From the cell containing the given text, extract its center point as (x, y) coordinate. 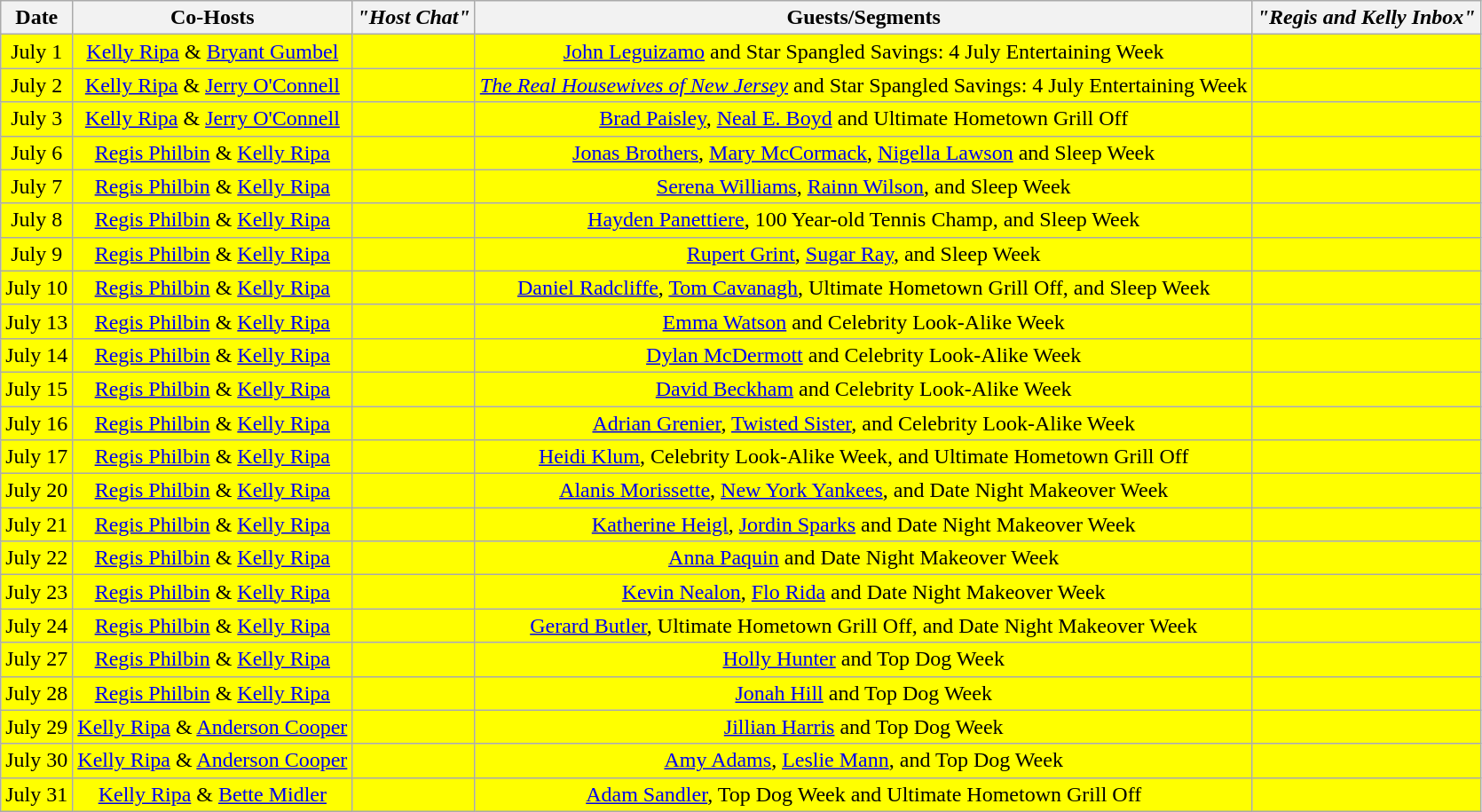
July 24 (37, 626)
Jonas Brothers, Mary McCormack, Nigella Lawson and Sleep Week (863, 153)
Jillian Harris and Top Dog Week (863, 727)
Date (37, 18)
July 14 (37, 355)
Dylan McDermott and Celebrity Look-Alike Week (863, 355)
July 31 (37, 794)
Emma Watson and Celebrity Look-Alike Week (863, 321)
Katherine Heigl, Jordin Sparks and Date Night Makeover Week (863, 524)
July 7 (37, 186)
Kelly Ripa & Bette Midler (213, 794)
Brad Paisley, Neal E. Boyd and Ultimate Hometown Grill Off (863, 119)
July 2 (37, 85)
"Host Chat" (414, 18)
Hayden Panettiere, 100 Year-old Tennis Champ, and Sleep Week (863, 220)
July 29 (37, 727)
Heidi Klum, Celebrity Look-Alike Week, and Ultimate Hometown Grill Off (863, 457)
Holly Hunter and Top Dog Week (863, 659)
Jonah Hill and Top Dog Week (863, 693)
July 10 (37, 288)
Adam Sandler, Top Dog Week and Ultimate Hometown Grill Off (863, 794)
Adrian Grenier, Twisted Sister, and Celebrity Look-Alike Week (863, 423)
July 23 (37, 592)
July 20 (37, 491)
July 21 (37, 524)
John Leguizamo and Star Spangled Savings: 4 July Entertaining Week (863, 51)
Anna Paquin and Date Night Makeover Week (863, 558)
July 9 (37, 254)
The Real Housewives of New Jersey and Star Spangled Savings: 4 July Entertaining Week (863, 85)
Alanis Morissette, New York Yankees, and Date Night Makeover Week (863, 491)
July 28 (37, 693)
July 8 (37, 220)
July 17 (37, 457)
July 27 (37, 659)
July 22 (37, 558)
July 13 (37, 321)
July 1 (37, 51)
Kevin Nealon, Flo Rida and Date Night Makeover Week (863, 592)
Co-Hosts (213, 18)
Serena Williams, Rainn Wilson, and Sleep Week (863, 186)
Daniel Radcliffe, Tom Cavanagh, Ultimate Hometown Grill Off, and Sleep Week (863, 288)
Kelly Ripa & Bryant Gumbel (213, 51)
July 3 (37, 119)
July 30 (37, 761)
Rupert Grint, Sugar Ray, and Sleep Week (863, 254)
Amy Adams, Leslie Mann, and Top Dog Week (863, 761)
July 15 (37, 389)
"Regis and Kelly Inbox" (1367, 18)
July 6 (37, 153)
Gerard Butler, Ultimate Hometown Grill Off, and Date Night Makeover Week (863, 626)
July 16 (37, 423)
David Beckham and Celebrity Look-Alike Week (863, 389)
Guests/Segments (863, 18)
